Pinpoint the cell where the given text exists, returning its [x, y] midpoint coordinate. 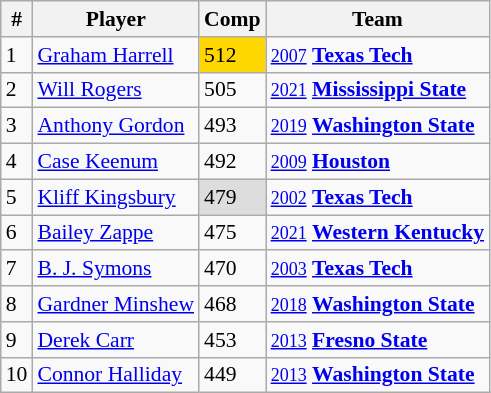
475 [232, 233]
Kliff Kingsbury [116, 197]
512 [232, 55]
Case Keenum [116, 162]
2007 Texas Tech [378, 55]
470 [232, 269]
2021 Western Kentucky [378, 233]
479 [232, 197]
492 [232, 162]
Connor Halliday [116, 375]
5 [17, 197]
# [17, 19]
Player [116, 19]
4 [17, 162]
8 [17, 304]
Comp [232, 19]
Derek Carr [116, 340]
Graham Harrell [116, 55]
Will Rogers [116, 90]
Anthony Gordon [116, 126]
468 [232, 304]
493 [232, 126]
Bailey Zappe [116, 233]
3 [17, 126]
453 [232, 340]
Gardner Minshew [116, 304]
10 [17, 375]
2 [17, 90]
1 [17, 55]
2018 Washington State [378, 304]
2003 Texas Tech [378, 269]
2013 Fresno State [378, 340]
2009 Houston [378, 162]
6 [17, 233]
505 [232, 90]
2021 Mississippi State [378, 90]
449 [232, 375]
2002 Texas Tech [378, 197]
2013 Washington State [378, 375]
9 [17, 340]
7 [17, 269]
2019 Washington State [378, 126]
B. J. Symons [116, 269]
Team [378, 19]
